Output the [x, y] coordinate of the center of the cell containing the given text.  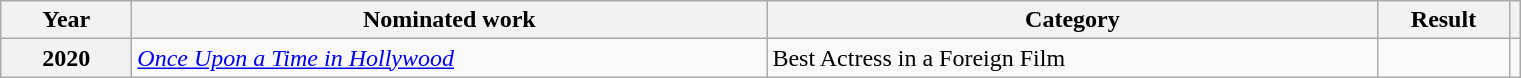
Category [1072, 20]
Once Upon a Time in Hollywood [450, 58]
Best Actress in a Foreign Film [1072, 58]
Year [66, 20]
Result [1444, 20]
Nominated work [450, 20]
2020 [66, 58]
